Detect which cell encompasses the target text, then output its (x, y) center coordinate. 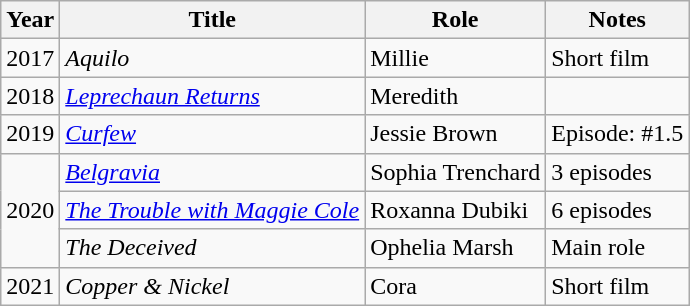
Copper & Nickel (212, 286)
Cora (456, 286)
Year (30, 20)
Episode: #1.5 (618, 134)
Main role (618, 248)
2021 (30, 286)
Title (212, 20)
2018 (30, 96)
3 episodes (618, 172)
Curfew (212, 134)
Leprechaun Returns (212, 96)
Jessie Brown (456, 134)
Role (456, 20)
Roxanna Dubiki (456, 210)
Belgravia (212, 172)
2019 (30, 134)
2017 (30, 58)
Aquilo (212, 58)
Notes (618, 20)
The Trouble with Maggie Cole (212, 210)
Sophia Trenchard (456, 172)
2020 (30, 210)
6 episodes (618, 210)
Millie (456, 58)
The Deceived (212, 248)
Ophelia Marsh (456, 248)
Meredith (456, 96)
